Identify which cell holds the provided text, then report its [X, Y] central coordinate. 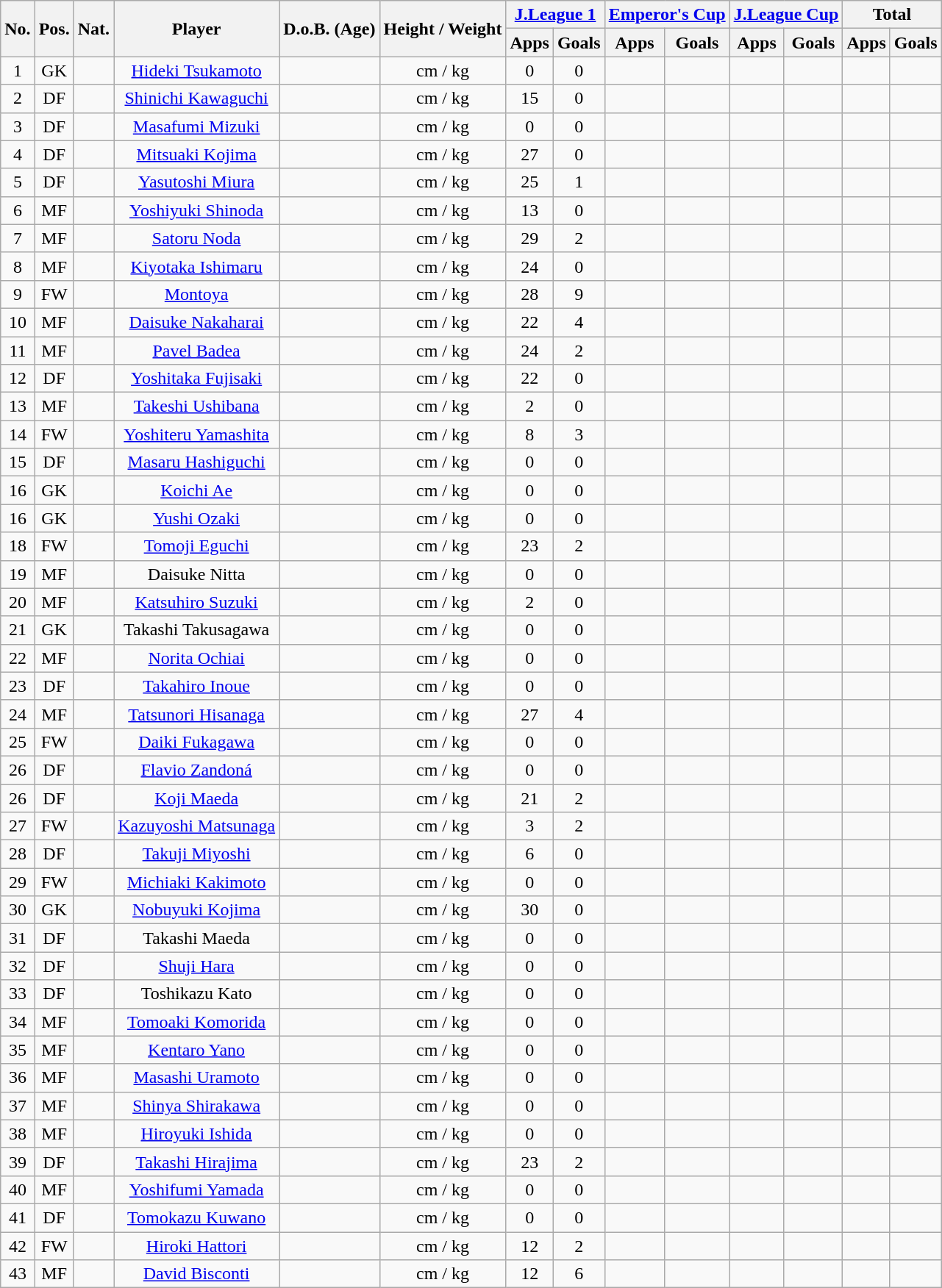
Pos. [54, 29]
Nobuyuki Kojima [197, 910]
41 [18, 1217]
31 [18, 938]
42 [18, 1246]
Takahiro Inoue [197, 686]
43 [18, 1274]
J.League Cup [786, 15]
Hideki Tsukamoto [197, 71]
Michiaki Kakimoto [197, 882]
Satoru Noda [197, 238]
Total [892, 15]
Yoshiyuki Shinoda [197, 210]
33 [18, 994]
Emperor's Cup [667, 15]
Montoya [197, 294]
36 [18, 1078]
J.League 1 [555, 15]
Player [197, 29]
Katsuhiro Suzuki [197, 602]
Height / Weight [443, 29]
Takashi Hirajima [197, 1162]
No. [18, 29]
David Bisconti [197, 1274]
Tomokazu Kuwano [197, 1217]
Shinichi Kawaguchi [197, 99]
Toshikazu Kato [197, 994]
35 [18, 1050]
Masaru Hashiguchi [197, 462]
Daisuke Nitta [197, 574]
Masafumi Mizuki [197, 126]
Hiroyuki Ishida [197, 1134]
37 [18, 1106]
Hiroki Hattori [197, 1246]
Mitsuaki Kojima [197, 154]
Yoshiteru Yamashita [197, 434]
Kazuyoshi Matsunaga [197, 826]
Norita Ochiai [197, 658]
Koichi Ae [197, 490]
Flavio Zandoná [197, 770]
14 [18, 434]
Takashi Maeda [197, 938]
18 [18, 546]
Koji Maeda [197, 798]
Daisuke Nakaharai [197, 322]
19 [18, 574]
Shuji Hara [197, 966]
Yushi Ozaki [197, 518]
38 [18, 1134]
Kiyotaka Ishimaru [197, 266]
10 [18, 322]
D.o.B. (Age) [329, 29]
Kentaro Yano [197, 1050]
20 [18, 602]
5 [18, 182]
Masashi Uramoto [197, 1078]
7 [18, 238]
Takuji Miyoshi [197, 854]
Tomoaki Komorida [197, 1022]
Takeshi Ushibana [197, 407]
Shinya Shirakawa [197, 1106]
11 [18, 351]
Daiki Fukagawa [197, 742]
Yoshitaka Fujisaki [197, 379]
39 [18, 1162]
Tatsunori Hisanaga [197, 714]
34 [18, 1022]
40 [18, 1189]
Tomoji Eguchi [197, 546]
32 [18, 966]
Takashi Takusagawa [197, 630]
Yoshifumi Yamada [197, 1189]
Pavel Badea [197, 351]
Nat. [93, 29]
Yasutoshi Miura [197, 182]
